Detect which cell encompasses the target text, then output its [X, Y] center coordinate. 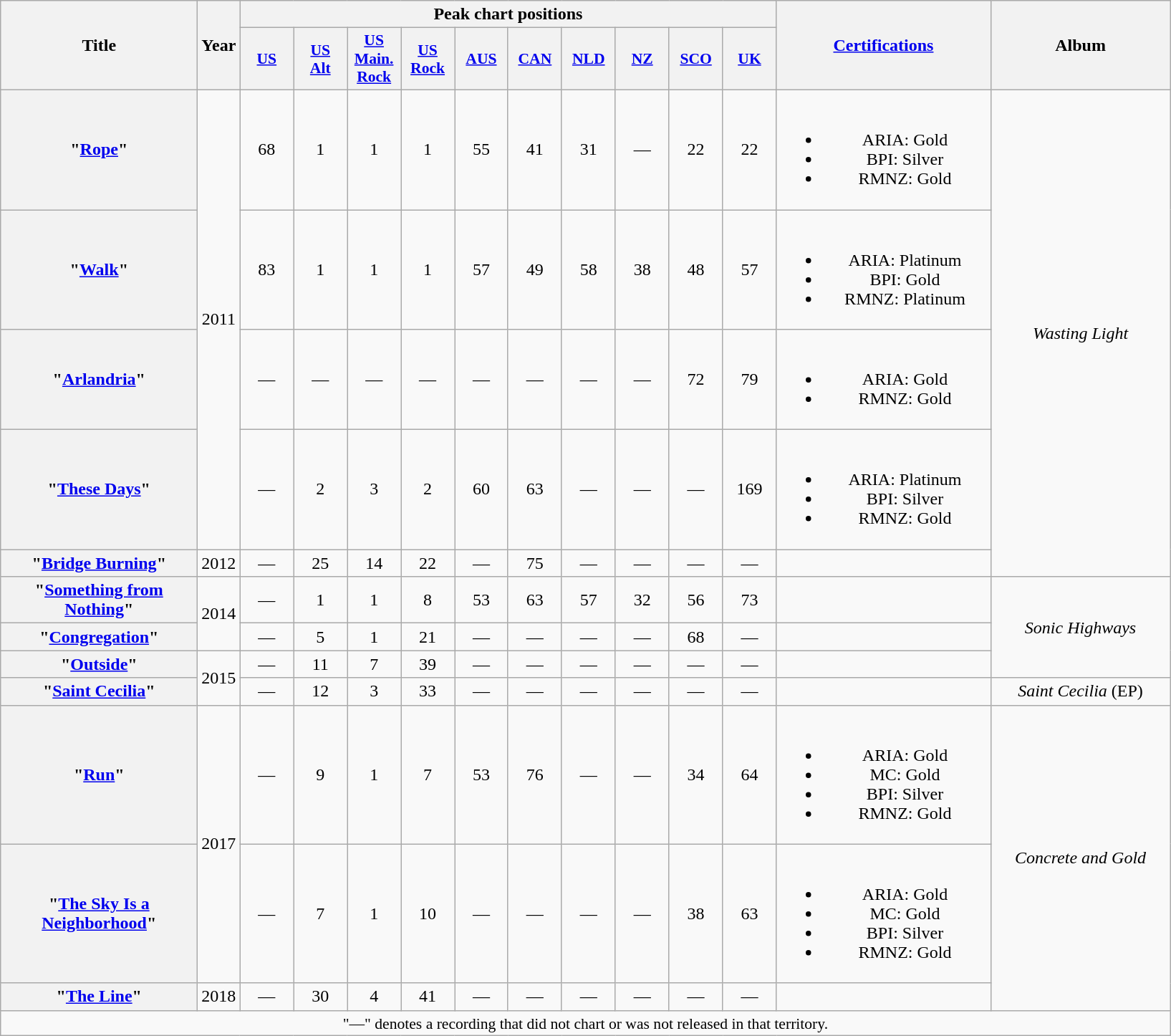
33 [428, 691]
"Outside" [99, 664]
UK [749, 59]
11 [321, 664]
"Rope" [99, 149]
ARIA: GoldBPI: SilverRMNZ: Gold [884, 149]
Wasting Light [1080, 332]
USAlt [321, 59]
73 [749, 600]
2015 [219, 678]
30 [321, 997]
64 [749, 774]
"Walk" [99, 269]
"—" denotes a recording that did not chart or was not released in that territory. [586, 1023]
2017 [219, 844]
34 [696, 774]
USMain.Rock [374, 59]
48 [696, 269]
4 [374, 997]
8 [428, 600]
Saint Cecilia (EP) [1080, 691]
"Arlandria" [99, 380]
USRock [428, 59]
55 [481, 149]
ARIA: PlatinumBPI: GoldRMNZ: Platinum [884, 269]
32 [642, 600]
"The Sky Is a Neighborhood" [99, 913]
Certifications [884, 46]
49 [534, 269]
83 [266, 269]
NZ [642, 59]
2018 [219, 997]
Peak chart positions [509, 14]
US [266, 59]
72 [696, 380]
ARIA: GoldRMNZ: Gold [884, 380]
Sonic Highways [1080, 628]
76 [534, 774]
2011 [219, 320]
"These Days" [99, 490]
9 [321, 774]
25 [321, 563]
2014 [219, 613]
5 [321, 637]
"The Line" [99, 997]
39 [428, 664]
ARIA: PlatinumBPI: SilverRMNZ: Gold [884, 490]
169 [749, 490]
56 [696, 600]
"Saint Cecilia" [99, 691]
60 [481, 490]
75 [534, 563]
10 [428, 913]
58 [589, 269]
14 [374, 563]
Album [1080, 46]
"Congregation" [99, 637]
"Something from Nothing" [99, 600]
12 [321, 691]
NLD [589, 59]
2012 [219, 563]
Concrete and Gold [1080, 858]
79 [749, 380]
CAN [534, 59]
AUS [481, 59]
SCO [696, 59]
"Run" [99, 774]
"Bridge Burning" [99, 563]
Year [219, 46]
21 [428, 637]
31 [589, 149]
Title [99, 46]
